Scan for the cell matching the given text and deliver its [X, Y] coordinate at center. 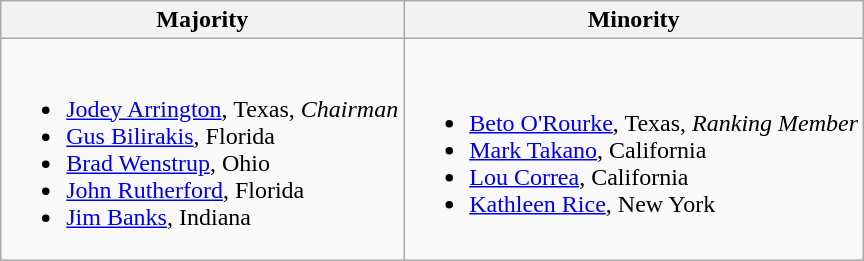
Majority [202, 20]
Jodey Arrington, Texas, ChairmanGus Bilirakis, FloridaBrad Wenstrup, OhioJohn Rutherford, FloridaJim Banks, Indiana [202, 150]
Minority [634, 20]
Beto O'Rourke, Texas, Ranking MemberMark Takano, CaliforniaLou Correa, CaliforniaKathleen Rice, New York [634, 150]
